Return [x, y] of the center of cell containing provided text 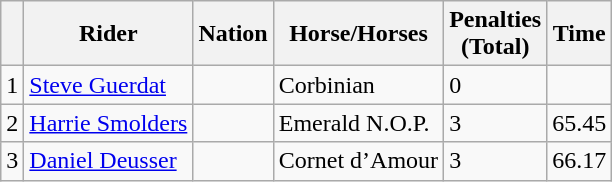
0 [496, 85]
Nation [233, 34]
Steve Guerdat [108, 85]
Cornet d’Amour [358, 161]
Rider [108, 34]
65.45 [580, 123]
2 [12, 123]
1 [12, 85]
Corbinian [358, 85]
Penalties(Total) [496, 34]
Horse/Horses [358, 34]
Harrie Smolders [108, 123]
Daniel Deusser [108, 161]
Time [580, 34]
Emerald N.O.P. [358, 123]
66.17 [580, 161]
